Extract the [x, y] coordinate from the center of the cell holding the provided text.  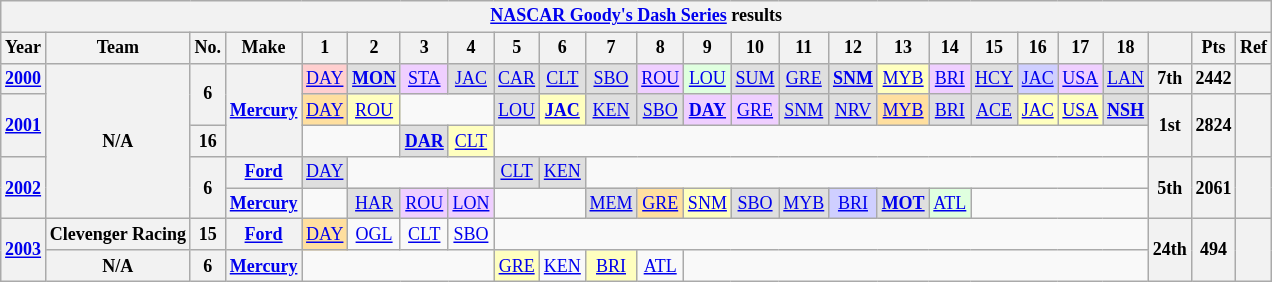
2000 [24, 78]
1 [325, 48]
MEM [611, 204]
Year [24, 48]
7th [1170, 78]
STA [424, 78]
494 [1214, 250]
2061 [1214, 188]
HAR [374, 204]
CAR [517, 78]
OGL [374, 234]
2 [374, 48]
8 [660, 48]
LAN [1126, 78]
14 [950, 48]
2824 [1214, 125]
5 [517, 48]
Ref [1254, 48]
3 [424, 48]
NASCAR Goody's Dash Series results [636, 16]
SUM [755, 78]
2442 [1214, 78]
2002 [24, 188]
5th [1170, 188]
17 [1080, 48]
ACE [994, 110]
4 [471, 48]
9 [708, 48]
MOT [903, 204]
NSH [1126, 110]
2003 [24, 250]
12 [854, 48]
Clevenger Racing [118, 234]
2001 [24, 125]
HCY [994, 78]
18 [1126, 48]
11 [804, 48]
24th [1170, 250]
NRV [854, 110]
MON [374, 78]
Team [118, 48]
LON [471, 204]
DAR [424, 140]
7 [611, 48]
No. [208, 48]
Make [263, 48]
Pts [1214, 48]
13 [903, 48]
10 [755, 48]
1st [1170, 125]
